Capture the cell that displays the provided text and extract its [X, Y] central coordinate. 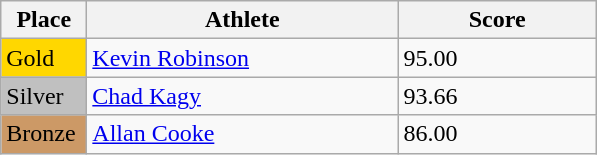
Bronze [44, 134]
Kevin Robinson [242, 58]
93.66 [498, 96]
86.00 [498, 134]
Allan Cooke [242, 134]
Score [498, 20]
Gold [44, 58]
95.00 [498, 58]
Place [44, 20]
Athlete [242, 20]
Chad Kagy [242, 96]
Silver [44, 96]
